Identify which cell holds the provided text, then report its (X, Y) central coordinate. 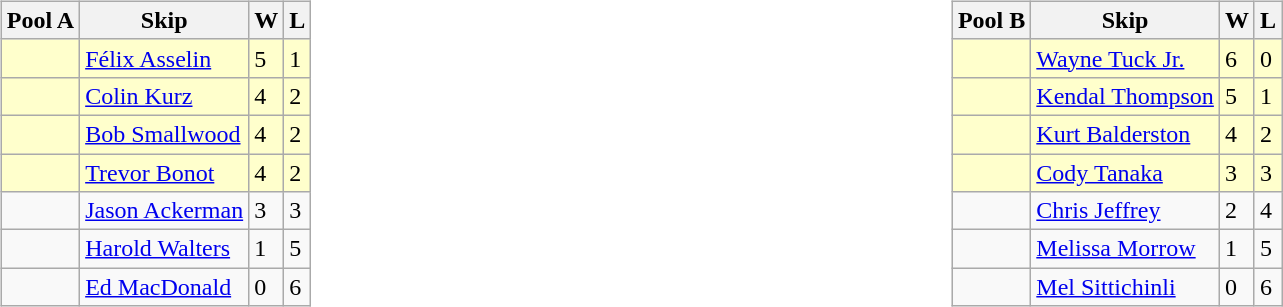
Félix Asselin (164, 58)
Colin Kurz (164, 96)
Harold Walters (164, 249)
Kurt Balderston (1126, 134)
Bob Smallwood (164, 134)
Chris Jeffrey (1126, 211)
Melissa Morrow (1126, 249)
Cody Tanaka (1126, 173)
Mel Sittichinli (1126, 287)
Pool B (991, 20)
Pool A (40, 20)
Kendal Thompson (1126, 96)
Trevor Bonot (164, 173)
Jason Ackerman (164, 211)
Ed MacDonald (164, 287)
Wayne Tuck Jr. (1126, 58)
